Determine the (x, y) coordinate at the center of the cell enclosing the given text.  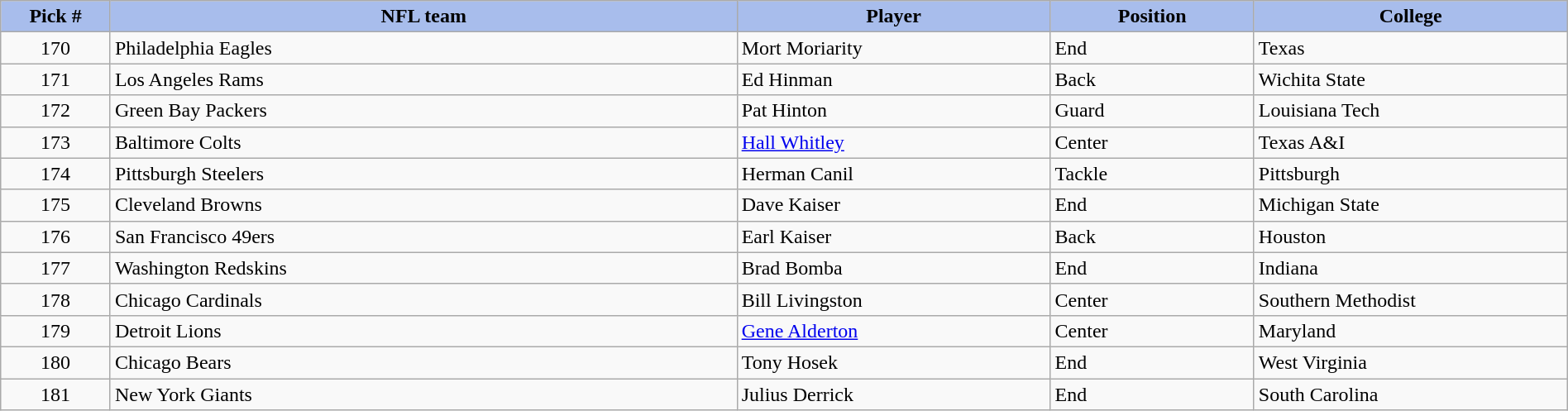
College (1411, 17)
Position (1152, 17)
Texas A&I (1411, 142)
Louisiana Tech (1411, 111)
South Carolina (1411, 394)
Philadelphia Eagles (423, 48)
Chicago Cardinals (423, 299)
Los Angeles Rams (423, 79)
Pat Hinton (893, 111)
Houston (1411, 237)
Ed Hinman (893, 79)
176 (56, 237)
180 (56, 362)
NFL team (423, 17)
Dave Kaiser (893, 205)
Bill Livingston (893, 299)
170 (56, 48)
179 (56, 331)
174 (56, 174)
Guard (1152, 111)
Baltimore Colts (423, 142)
Indiana (1411, 268)
181 (56, 394)
177 (56, 268)
Chicago Bears (423, 362)
Michigan State (1411, 205)
172 (56, 111)
171 (56, 79)
175 (56, 205)
New York Giants (423, 394)
178 (56, 299)
Player (893, 17)
Texas (1411, 48)
Mort Moriarity (893, 48)
Gene Alderton (893, 331)
Tony Hosek (893, 362)
Pittsburgh (1411, 174)
Hall Whitley (893, 142)
West Virginia (1411, 362)
Detroit Lions (423, 331)
Southern Methodist (1411, 299)
Green Bay Packers (423, 111)
San Francisco 49ers (423, 237)
Tackle (1152, 174)
Pittsburgh Steelers (423, 174)
Cleveland Browns (423, 205)
Maryland (1411, 331)
Washington Redskins (423, 268)
173 (56, 142)
Herman Canil (893, 174)
Pick # (56, 17)
Julius Derrick (893, 394)
Brad Bomba (893, 268)
Wichita State (1411, 79)
Earl Kaiser (893, 237)
